Output the (X, Y) coordinate of the center of the cell containing the given text.  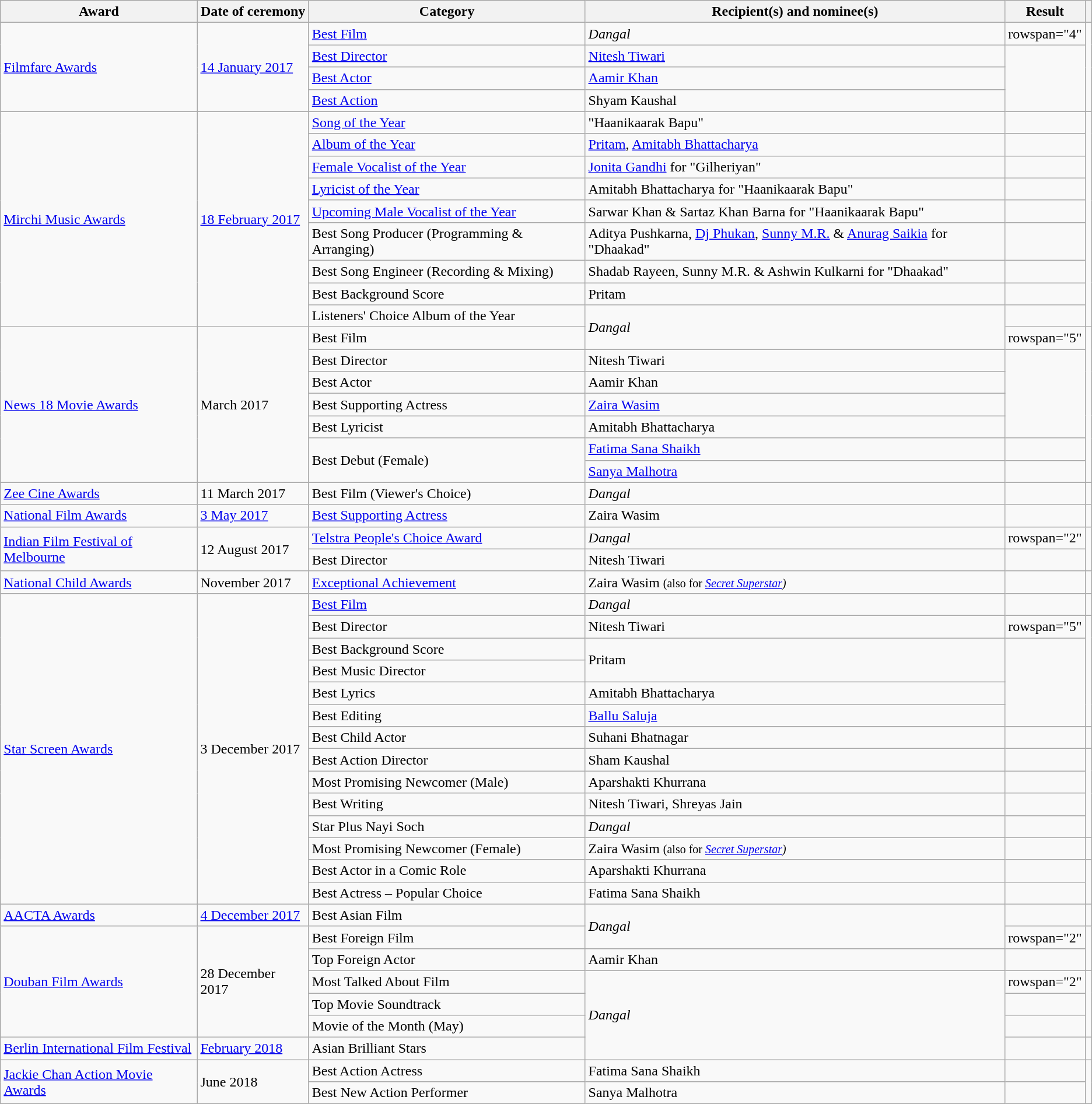
Nitesh Tiwari, Shreyas Jain (795, 804)
Most Promising Newcomer (Female) (447, 849)
February 2018 (253, 1049)
Mirchi Music Awards (99, 219)
Best Film (Viewer's Choice) (447, 493)
Result (1045, 12)
Recipient(s) and nominee(s) (795, 12)
Best Song Engineer (Recording & Mixing) (447, 271)
March 2017 (253, 405)
Suhani Bhatnagar (795, 738)
Best Editing (447, 716)
Date of ceremony (253, 12)
Douban Film Awards (99, 982)
Zee Cine Awards (99, 493)
Ballu Saluja (795, 716)
Best Child Actor (447, 738)
Shadab Rayeen, Sunny M.R. & Ashwin Kulkarni for "Dhaakad" (795, 271)
Best Action Director (447, 760)
rowspan="4" (1045, 34)
Listeners' Choice Album of the Year (447, 316)
Best New Action Performer (447, 1093)
Best Writing (447, 804)
4 December 2017 (253, 915)
National Film Awards (99, 516)
Best Actress – Popular Choice (447, 893)
Movie of the Month (May) (447, 1026)
Best Song Producer (Programming & Arranging) (447, 241)
News 18 Movie Awards (99, 405)
Filmfare Awards (99, 67)
Jackie Chan Action Movie Awards (99, 1082)
Telstra People's Choice Award (447, 538)
Best Lyrics (447, 693)
Sham Kaushal (795, 760)
28 December 2017 (253, 982)
14 January 2017 (253, 67)
3 May 2017 (253, 516)
Jonita Gandhi for "Gilheriyan" (795, 167)
Top Movie Soundtrack (447, 1004)
Lyricist of the Year (447, 189)
3 December 2017 (253, 749)
"Haanikaarak Bapu" (795, 122)
Most Talked About Film (447, 982)
Best Action (447, 100)
Amitabh Bhattacharya for "Haanikaarak Bapu" (795, 189)
Best Lyricist (447, 427)
Star Screen Awards (99, 749)
Most Promising Newcomer (Male) (447, 782)
Shyam Kaushal (795, 100)
Pritam, Amitabh Bhattacharya (795, 145)
Best Action Actress (447, 1071)
Indian Film Festival of Melbourne (99, 549)
Asian Brilliant Stars (447, 1049)
12 August 2017 (253, 549)
18 February 2017 (253, 219)
Best Asian Film (447, 915)
Best Music Director (447, 671)
Best Foreign Film (447, 937)
Star Plus Nayi Soch (447, 826)
Album of the Year (447, 145)
Best Debut (Female) (447, 460)
November 2017 (253, 582)
AACTA Awards (99, 915)
Exceptional Achievement (447, 582)
Best Actor in a Comic Role (447, 871)
Berlin International Film Festival (99, 1049)
Award (99, 12)
Female Vocalist of the Year (447, 167)
Top Foreign Actor (447, 959)
Aditya Pushkarna, Dj Phukan, Sunny M.R. & Anurag Saikia for "Dhaakad" (795, 241)
Category (447, 12)
National Child Awards (99, 582)
Sarwar Khan & Sartaz Khan Barna for "Haanikaarak Bapu" (795, 211)
June 2018 (253, 1082)
Upcoming Male Vocalist of the Year (447, 211)
11 March 2017 (253, 493)
Song of the Year (447, 122)
